From the cell containing the given text, extract its center point as (x, y) coordinate. 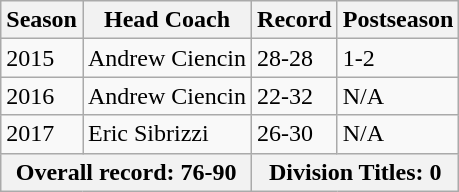
Record (295, 20)
Eric Sibrizzi (166, 134)
Overall record: 76-90 (126, 172)
Postseason (398, 20)
22-32 (295, 96)
Division Titles: 0 (356, 172)
26-30 (295, 134)
Head Coach (166, 20)
2017 (42, 134)
28-28 (295, 58)
Season (42, 20)
2016 (42, 96)
2015 (42, 58)
1-2 (398, 58)
